Find where the given text appears and provide that cell's center as (X, Y) coordinate. 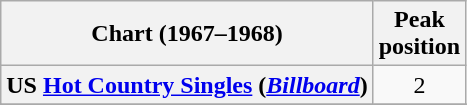
2 (419, 85)
Chart (1967–1968) (187, 34)
Peakposition (419, 34)
US Hot Country Singles (Billboard) (187, 85)
